For the text-containing cell, return its midpoint in (X, Y) coordinate format. 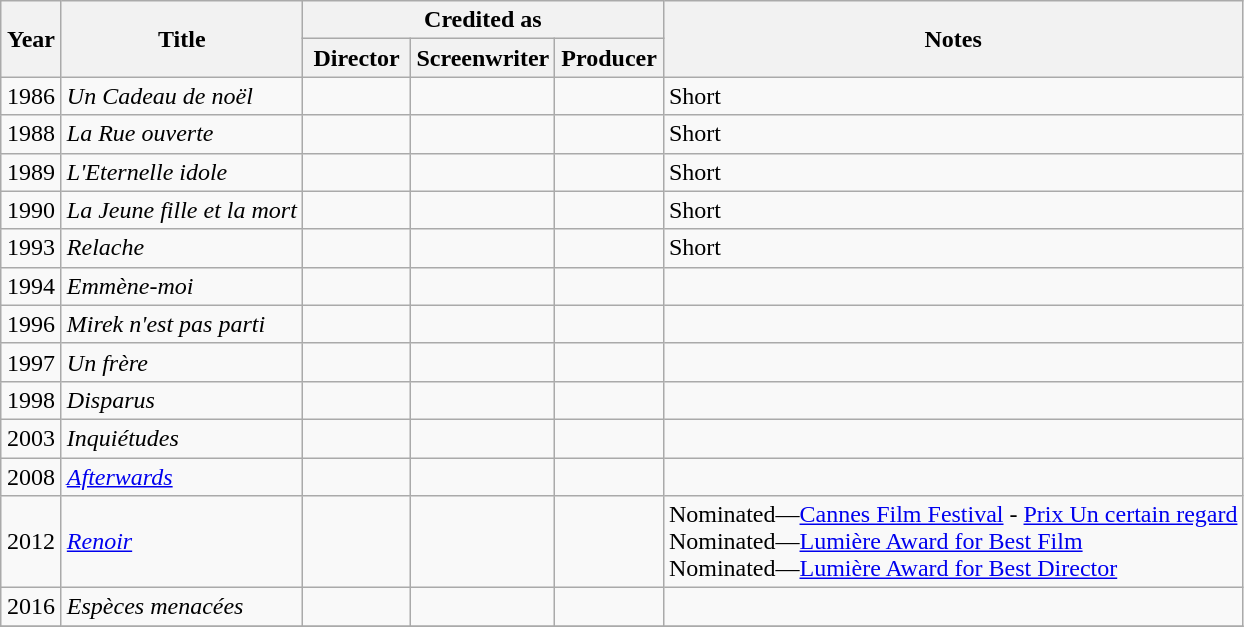
1993 (32, 248)
2012 (32, 542)
1997 (32, 362)
Afterwards (182, 477)
2008 (32, 477)
1986 (32, 96)
Director (356, 58)
Screenwriter (483, 58)
Emmène-moi (182, 286)
Disparus (182, 400)
Espèces menacées (182, 607)
La Rue ouverte (182, 134)
1998 (32, 400)
2016 (32, 607)
1988 (32, 134)
Nominated—Cannes Film Festival - Prix Un certain regardNominated—Lumière Award for Best FilmNominated—Lumière Award for Best Director (953, 542)
Title (182, 39)
Renoir (182, 542)
Un frère (182, 362)
Mirek n'est pas parti (182, 324)
Year (32, 39)
Un Cadeau de noël (182, 96)
L'Eternelle idole (182, 172)
Credited as (482, 20)
1996 (32, 324)
2003 (32, 438)
Notes (953, 39)
1990 (32, 210)
La Jeune fille et la mort (182, 210)
1994 (32, 286)
1989 (32, 172)
Producer (610, 58)
Relache (182, 248)
Inquiétudes (182, 438)
